Detect which cell encompasses the target text, then output its (X, Y) center coordinate. 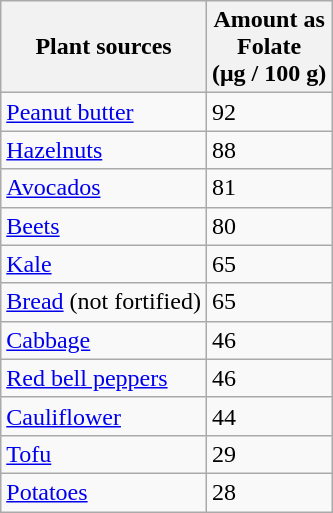
Avocados (104, 188)
81 (268, 188)
88 (268, 150)
80 (268, 226)
28 (268, 492)
Hazelnuts (104, 150)
Bread (not fortified) (104, 302)
44 (268, 416)
Red bell peppers (104, 378)
Cabbage (104, 340)
Amount asFolate (μg / 100 g) (268, 47)
Cauliflower (104, 416)
92 (268, 112)
29 (268, 454)
Peanut butter (104, 112)
Potatoes (104, 492)
Tofu (104, 454)
Plant sources (104, 47)
Kale (104, 264)
Beets (104, 226)
